Return (X, Y) of the center of cell containing provided text 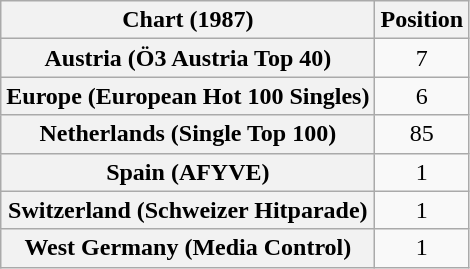
Spain (AFYVE) (188, 172)
Switzerland (Schweizer Hitparade) (188, 210)
Position (422, 20)
Europe (European Hot 100 Singles) (188, 96)
Netherlands (Single Top 100) (188, 134)
85 (422, 134)
West Germany (Media Control) (188, 248)
Chart (1987) (188, 20)
Austria (Ö3 Austria Top 40) (188, 58)
6 (422, 96)
7 (422, 58)
